Find where the given text appears and provide that cell's center as [X, Y] coordinate. 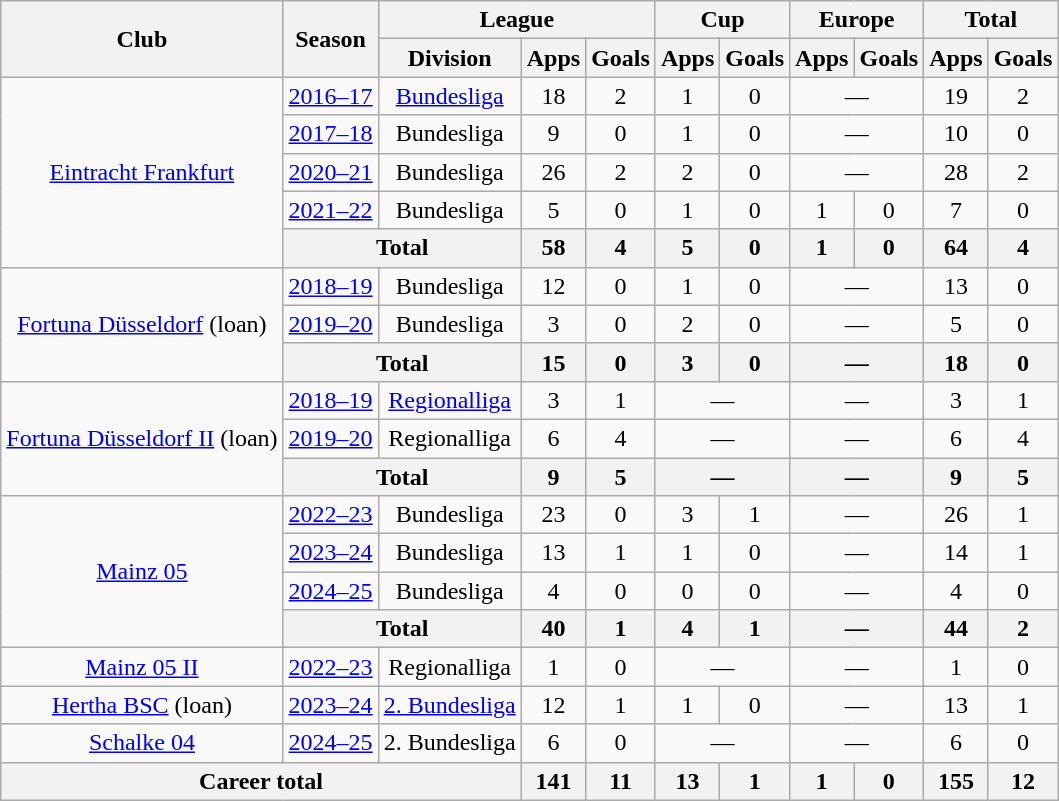
Club [142, 39]
Europe [857, 20]
Fortuna Düsseldorf II (loan) [142, 438]
28 [956, 172]
Career total [261, 781]
44 [956, 629]
40 [553, 629]
19 [956, 96]
64 [956, 248]
7 [956, 210]
2020–21 [330, 172]
2017–18 [330, 134]
Cup [722, 20]
Hertha BSC (loan) [142, 705]
10 [956, 134]
Fortuna Düsseldorf (loan) [142, 324]
Eintracht Frankfurt [142, 172]
23 [553, 515]
Season [330, 39]
Division [450, 58]
155 [956, 781]
14 [956, 553]
Mainz 05 II [142, 667]
League [516, 20]
11 [621, 781]
Mainz 05 [142, 572]
2021–22 [330, 210]
141 [553, 781]
58 [553, 248]
15 [553, 362]
2016–17 [330, 96]
Schalke 04 [142, 743]
